Return [x, y] of the center of cell containing provided text 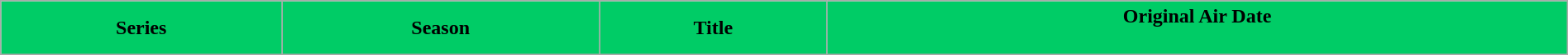
Title [713, 28]
Original Air Date [1198, 28]
Series [141, 28]
Season [441, 28]
